Capture the cell that displays the provided text and extract its (x, y) central coordinate. 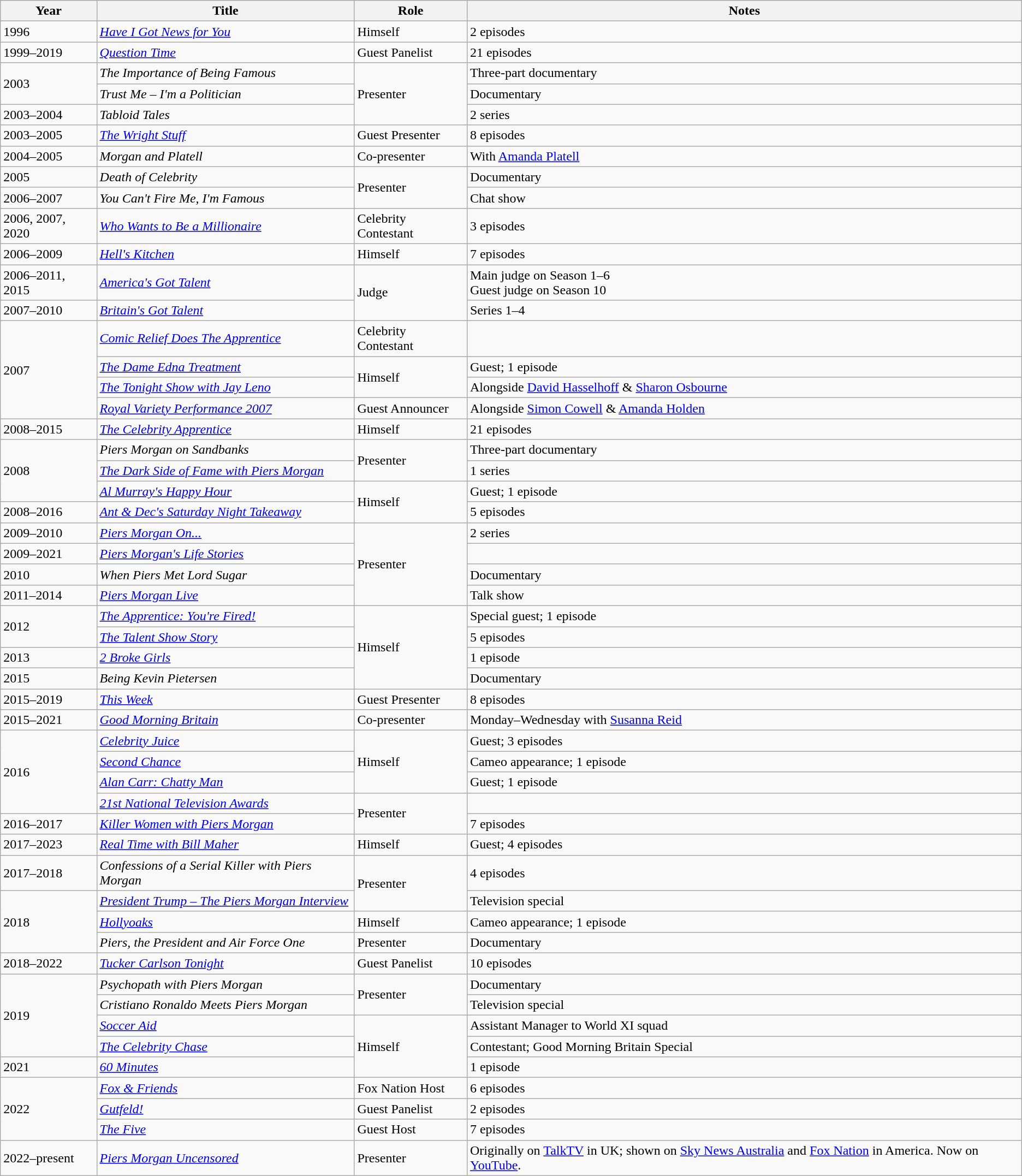
2006, 2007, 2020 (49, 226)
Being Kevin Pietersen (225, 679)
2009–2021 (49, 554)
Good Morning Britain (225, 720)
Fox Nation Host (411, 1088)
Tabloid Tales (225, 115)
Year (49, 11)
The Importance of Being Famous (225, 73)
Originally on TalkTV in UK; shown on Sky News Australia and Fox Nation in America. Now on YouTube. (744, 1157)
Piers, the President and Air Force One (225, 942)
Judge (411, 293)
Guest; 4 episodes (744, 845)
1999–2019 (49, 52)
2018 (49, 922)
The Tonight Show with Jay Leno (225, 388)
Guest; 3 episodes (744, 741)
Piers Morgan on Sandbanks (225, 450)
Piers Morgan Live (225, 595)
With Amanda Platell (744, 156)
Death of Celebrity (225, 177)
Assistant Manager to World XI squad (744, 1026)
Soccer Aid (225, 1026)
Gutfeld! (225, 1109)
Celebrity Juice (225, 741)
Chat show (744, 198)
2005 (49, 177)
2009–2010 (49, 533)
21st National Television Awards (225, 803)
2017–2023 (49, 845)
10 episodes (744, 963)
Series 1–4 (744, 311)
Special guest; 1 episode (744, 616)
1996 (49, 32)
2016–2017 (49, 824)
3 episodes (744, 226)
2007–2010 (49, 311)
Alongside David Hasselhoff & Sharon Osbourne (744, 388)
Hell's Kitchen (225, 254)
Monday–Wednesday with Susanna Reid (744, 720)
Have I Got News for You (225, 32)
This Week (225, 699)
Fox & Friends (225, 1088)
2011–2014 (49, 595)
2008 (49, 471)
2022–present (49, 1157)
You Can't Fire Me, I'm Famous (225, 198)
Role (411, 11)
4 episodes (744, 872)
2022 (49, 1109)
Second Chance (225, 762)
Ant & Dec's Saturday Night Takeaway (225, 512)
Who Wants to Be a Millionaire (225, 226)
Hollyoaks (225, 922)
2003–2004 (49, 115)
Morgan and Platell (225, 156)
2004–2005 (49, 156)
2003–2005 (49, 135)
Alan Carr: Chatty Man (225, 782)
The Five (225, 1130)
Question Time (225, 52)
2006–2007 (49, 198)
The Dame Edna Treatment (225, 367)
Killer Women with Piers Morgan (225, 824)
Main judge on Season 1–6Guest judge on Season 10 (744, 282)
Britain's Got Talent (225, 311)
Tucker Carlson Tonight (225, 963)
Piers Morgan On... (225, 533)
Royal Variety Performance 2007 (225, 408)
2010 (49, 574)
Notes (744, 11)
2015–2021 (49, 720)
2007 (49, 370)
2015–2019 (49, 699)
2013 (49, 658)
6 episodes (744, 1088)
Guest Host (411, 1130)
Trust Me – I'm a Politician (225, 94)
The Dark Side of Fame with Piers Morgan (225, 471)
2015 (49, 679)
2 Broke Girls (225, 658)
2019 (49, 1015)
Real Time with Bill Maher (225, 845)
2016 (49, 772)
The Celebrity Apprentice (225, 429)
Psychopath with Piers Morgan (225, 984)
2017–2018 (49, 872)
Guest Announcer (411, 408)
Cristiano Ronaldo Meets Piers Morgan (225, 1005)
Confessions of a Serial Killer with Piers Morgan (225, 872)
Talk show (744, 595)
2021 (49, 1067)
Piers Morgan's Life Stories (225, 554)
60 Minutes (225, 1067)
Piers Morgan Uncensored (225, 1157)
The Celebrity Chase (225, 1047)
The Talent Show Story (225, 637)
President Trump – The Piers Morgan Interview (225, 901)
Contestant; Good Morning Britain Special (744, 1047)
When Piers Met Lord Sugar (225, 574)
2006–2009 (49, 254)
Al Murray's Happy Hour (225, 491)
2003 (49, 84)
The Wright Stuff (225, 135)
2008–2015 (49, 429)
2006–2011, 2015 (49, 282)
1 series (744, 471)
2018–2022 (49, 963)
2008–2016 (49, 512)
America's Got Talent (225, 282)
Alongside Simon Cowell & Amanda Holden (744, 408)
2012 (49, 626)
Comic Relief Does The Apprentice (225, 338)
Title (225, 11)
The Apprentice: You're Fired! (225, 616)
